Detect which cell encompasses the target text, then output its (X, Y) center coordinate. 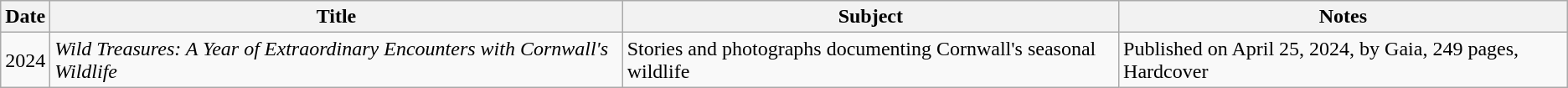
Published on April 25, 2024, by Gaia, 249 pages, Hardcover (1344, 60)
Subject (870, 17)
Stories and photographs documenting Cornwall's seasonal wildlife (870, 60)
Notes (1344, 17)
Title (337, 17)
Date (25, 17)
Wild Treasures: A Year of Extraordinary Encounters with Cornwall's Wildlife (337, 60)
2024 (25, 60)
